Identify which cell holds the provided text, then report its (x, y) central coordinate. 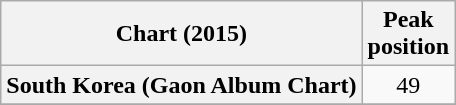
South Korea (Gaon Album Chart) (182, 85)
Peakposition (408, 34)
49 (408, 85)
Chart (2015) (182, 34)
